Determine the [X, Y] coordinate at the center of the cell enclosing the given text.  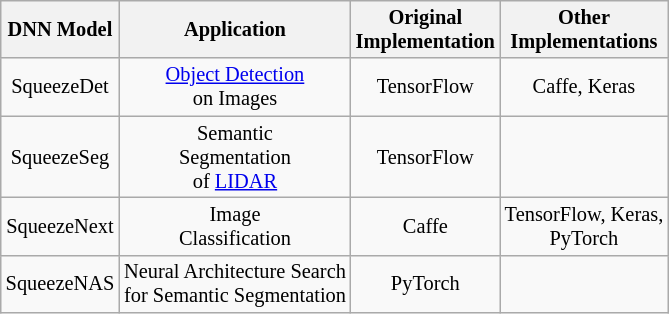
PyTorch [426, 284]
ImageClassification [235, 226]
Application [235, 29]
Object Detectionon Images [235, 87]
SqueezeSeg [60, 157]
Caffe, Keras [584, 87]
OriginalImplementation [426, 29]
SqueezeNext [60, 226]
TensorFlow, Keras,PyTorch [584, 226]
Neural Architecture Searchfor Semantic Segmentation [235, 284]
Caffe [426, 226]
SqueezeDet [60, 87]
OtherImplementations [584, 29]
SqueezeNAS [60, 284]
SemanticSegmentationof LIDAR [235, 157]
DNN Model [60, 29]
